For the text-containing cell, return its midpoint in (X, Y) coordinate format. 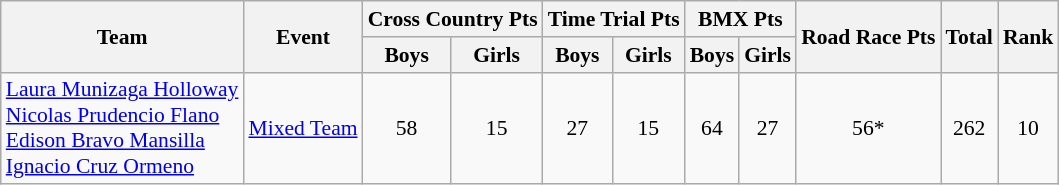
56* (868, 128)
Mixed Team (302, 128)
BMX Pts (740, 19)
Total (968, 36)
Rank (1028, 36)
262 (968, 128)
Road Race Pts (868, 36)
Team (122, 36)
58 (407, 128)
Laura Munizaga HollowayNicolas Prudencio FlanoEdison Bravo MansillaIgnacio Cruz Ormeno (122, 128)
10 (1028, 128)
Event (302, 36)
Time Trial Pts (614, 19)
64 (712, 128)
Cross Country Pts (453, 19)
